Pinpoint the cell where the given text exists, returning its (x, y) midpoint coordinate. 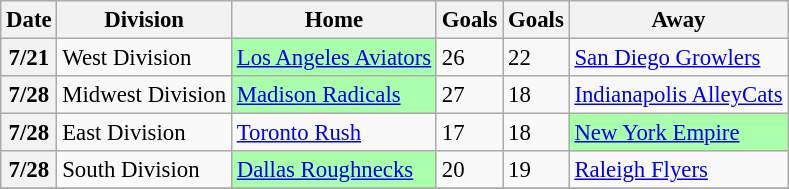
Indianapolis AlleyCats (678, 95)
27 (469, 95)
Los Angeles Aviators (334, 58)
Away (678, 20)
Division (144, 20)
San Diego Growlers (678, 58)
Dallas Roughnecks (334, 170)
19 (536, 170)
Home (334, 20)
West Division (144, 58)
Midwest Division (144, 95)
Madison Radicals (334, 95)
New York Empire (678, 133)
East Division (144, 133)
South Division (144, 170)
26 (469, 58)
Toronto Rush (334, 133)
22 (536, 58)
Raleigh Flyers (678, 170)
Date (29, 20)
20 (469, 170)
7/21 (29, 58)
17 (469, 133)
